Locate the cell with the specified text and output its (x, y) center coordinate. 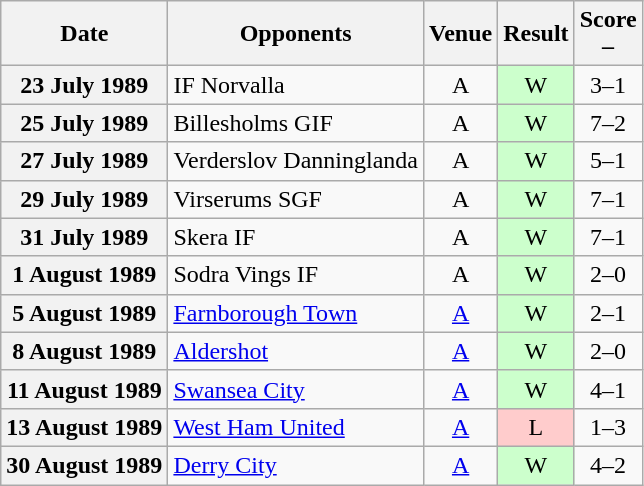
29 July 1989 (84, 199)
Farnborough Town (296, 313)
IF Norvalla (296, 85)
5 August 1989 (84, 313)
25 July 1989 (84, 123)
Score– (608, 34)
Virserums SGF (296, 199)
23 July 1989 (84, 85)
Derry City (296, 465)
30 August 1989 (84, 465)
Venue (461, 34)
Sodra Vings IF (296, 275)
1–3 (608, 427)
Result (536, 34)
L (536, 427)
Verderslov Danninglanda (296, 161)
Swansea City (296, 389)
2–1 (608, 313)
5–1 (608, 161)
Date (84, 34)
West Ham United (296, 427)
Skera IF (296, 237)
1 August 1989 (84, 275)
Aldershot (296, 351)
11 August 1989 (84, 389)
31 July 1989 (84, 237)
3–1 (608, 85)
8 August 1989 (84, 351)
27 July 1989 (84, 161)
4–2 (608, 465)
Opponents (296, 34)
4–1 (608, 389)
13 August 1989 (84, 427)
Billesholms GIF (296, 123)
7–2 (608, 123)
